Return [x, y] of the center of cell containing provided text 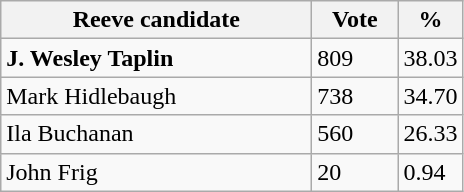
809 [355, 58]
Ila Buchanan [156, 134]
34.70 [430, 96]
560 [355, 134]
Mark Hidlebaugh [156, 96]
738 [355, 96]
38.03 [430, 58]
J. Wesley Taplin [156, 58]
Vote [355, 20]
Reeve candidate [156, 20]
John Frig [156, 172]
0.94 [430, 172]
26.33 [430, 134]
% [430, 20]
20 [355, 172]
